Detect which cell encompasses the target text, then output its (x, y) center coordinate. 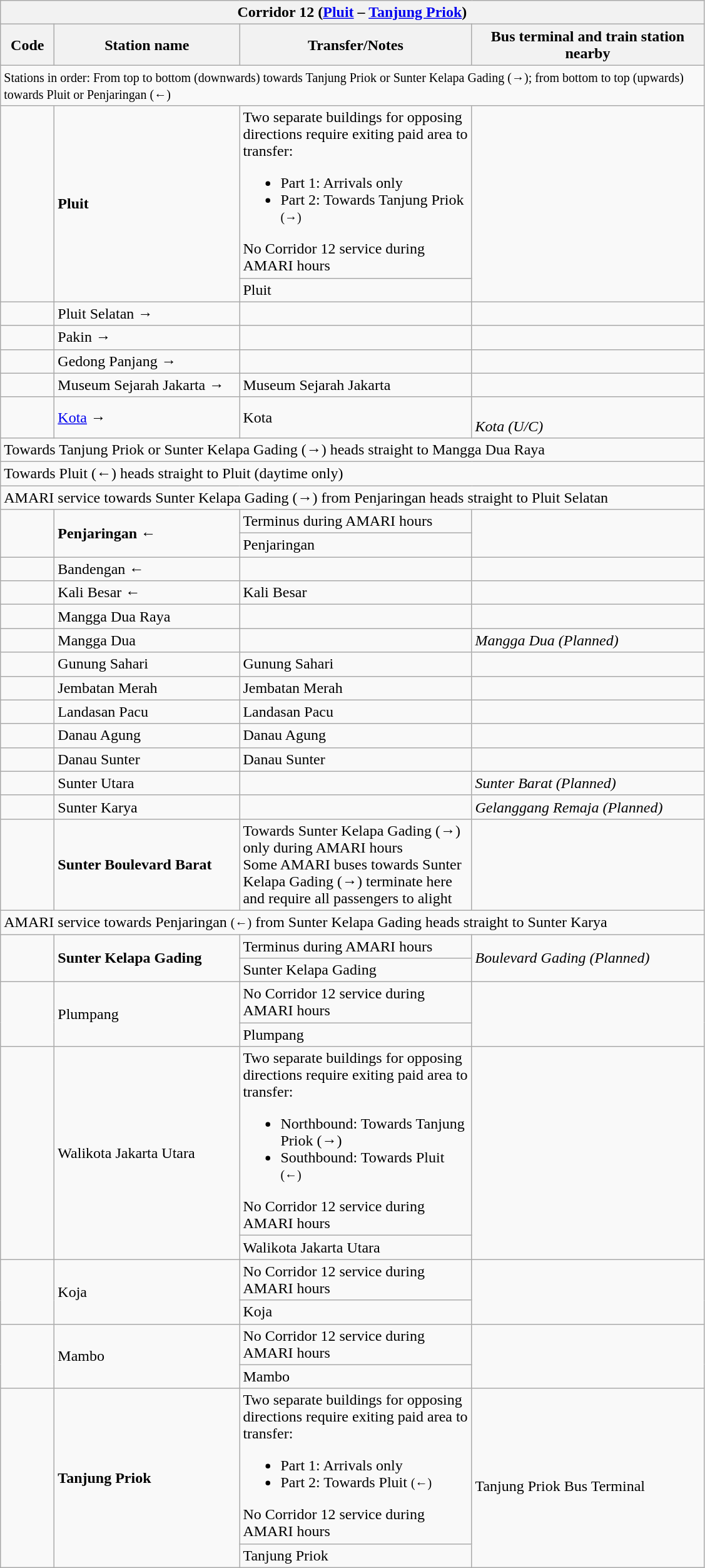
Sunter Boulevard Barat (147, 864)
AMARI service towards Sunter Kelapa Gading (→) from Penjaringan heads straight to Pluit Selatan (352, 498)
Kota → (147, 417)
Bandengan ← (147, 569)
Kota (U/C) (588, 417)
Kali Besar (355, 593)
Sunter Karya (147, 807)
Towards Tanjung Priok or Sunter Kelapa Gading (→) heads straight to Mangga Dua Raya (352, 449)
Museum Sejarah Jakarta (355, 385)
Boulevard Gading (Planned) (588, 958)
Tanjung Priok Bus Terminal (588, 1478)
Towards Pluit (←) heads straight to Pluit (daytime only) (352, 473)
Penjaringan ← (147, 533)
Corridor 12 (Pluit – Tanjung Priok) (352, 13)
Transfer/Notes (355, 45)
Mangga Dua Raya (147, 617)
Gedong Panjang → (147, 361)
Museum Sejarah Jakarta → (147, 385)
Penjaringan (355, 545)
Kali Besar ← (147, 593)
Gelanggang Remaja (Planned) (588, 807)
Sunter Utara (147, 783)
Bus terminal and train station nearby (588, 45)
Pluit Selatan → (147, 314)
Sunter Barat (Planned) (588, 783)
Kota (355, 417)
Mangga Dua (147, 640)
Station name (147, 45)
Code (28, 45)
Mangga Dua (Planned) (588, 640)
AMARI service towards Penjaringan (←) from Sunter Kelapa Gading heads straight to Sunter Karya (352, 922)
Pakin → (147, 337)
